Identify which cell holds the provided text, then report its (X, Y) central coordinate. 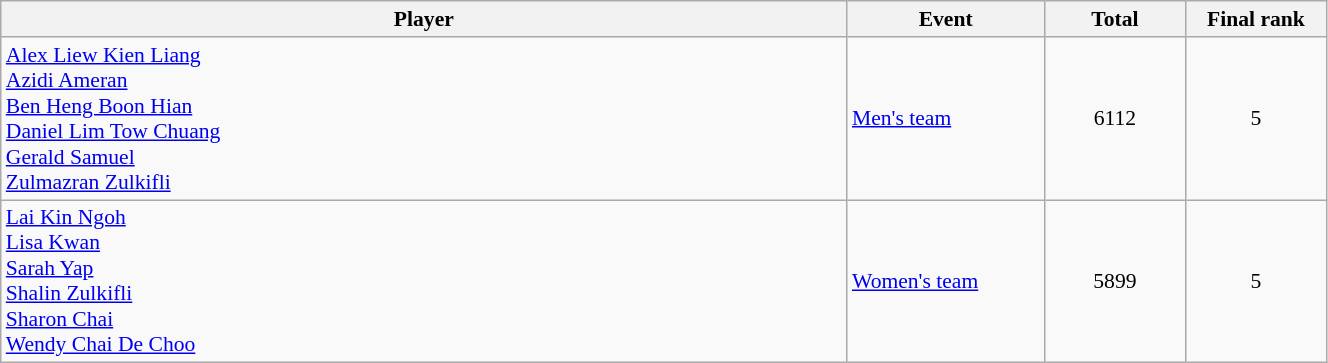
6112 (1114, 118)
Women's team (946, 282)
Player (424, 19)
Total (1114, 19)
Event (946, 19)
5899 (1114, 282)
Alex Liew Kien LiangAzidi AmeranBen Heng Boon HianDaniel Lim Tow ChuangGerald SamuelZulmazran Zulkifli (424, 118)
Lai Kin NgohLisa KwanSarah YapShalin ZulkifliSharon ChaiWendy Chai De Choo (424, 282)
Final rank (1256, 19)
Men's team (946, 118)
